Pinpoint the cell where the given text exists, returning its (x, y) midpoint coordinate. 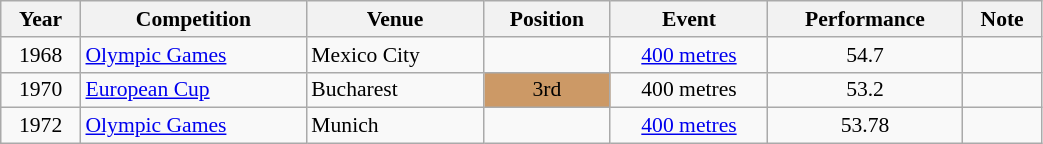
1968 (41, 55)
Note (1002, 19)
Year (41, 19)
Competition (193, 19)
54.7 (865, 55)
Munich (394, 126)
3rd (547, 90)
1972 (41, 126)
Event (689, 19)
Performance (865, 19)
1970 (41, 90)
European Cup (193, 90)
Mexico City (394, 55)
Position (547, 19)
Venue (394, 19)
53.78 (865, 126)
Bucharest (394, 90)
53.2 (865, 90)
